Locate the cell with the specified text and output its (x, y) center coordinate. 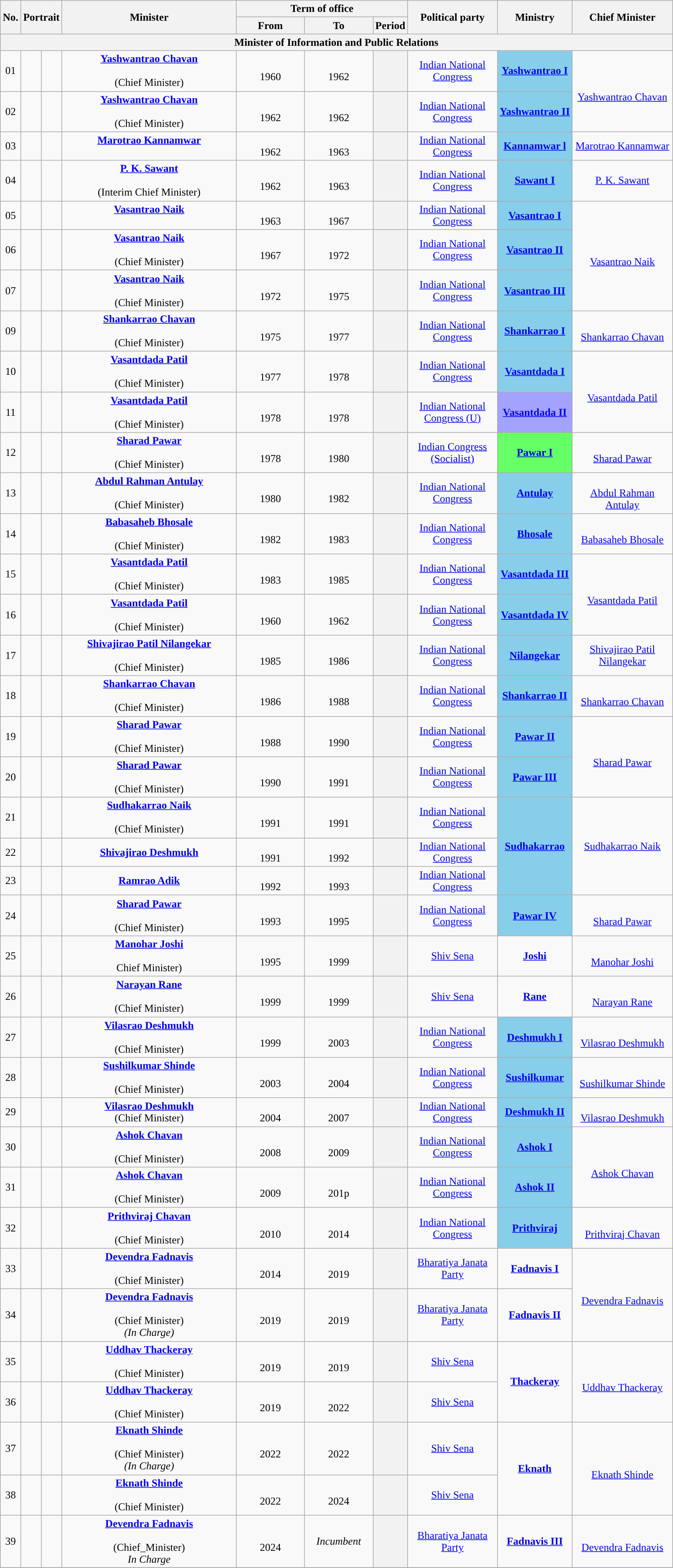
Minister of Information and Public Relations (337, 42)
Deshmukh II (535, 1113)
Joshi (535, 956)
Fadnavis I (535, 1268)
Abdul Rahman Antulay (622, 493)
38 (11, 1495)
To (338, 26)
Devendra Fadnavis (Chief Minister) (149, 1268)
06 (11, 250)
Deshmukh I (535, 1037)
17 (11, 655)
Prithviraj Chavan (Chief Minister) (149, 1228)
Prithviraj Chavan (622, 1228)
Vasantdada II (535, 412)
21 (11, 817)
36 (11, 1402)
2010 (271, 1228)
Pawar IV (535, 915)
Ashok Chavan (622, 1167)
Babasaheb Bhosale (Chief Minister) (149, 534)
Sudhakarrao Naik (622, 846)
Narayan Rane (Chief Minister) (149, 996)
Shankarrao I (535, 331)
Yashwantrao Chavan (622, 91)
29 (11, 1113)
Yashwantrao II (535, 111)
Term of office (322, 9)
Vasantrao III (535, 290)
19 (11, 736)
24 (11, 915)
Thackeray (535, 1382)
Sudhakarrao (535, 846)
Yashwantrao I (535, 71)
35 (11, 1361)
11 (11, 412)
Shivajirao Patil Nilangekar (Chief Minister) (149, 655)
Antulay (535, 493)
Vasantdada IV (535, 615)
20 (11, 777)
Kannamwar l (535, 146)
Shankarrao II (535, 696)
Rane (535, 996)
201p (338, 1187)
Period (390, 26)
Indian National Congress (U) (452, 412)
Shivajirao Deshmukh (149, 852)
28 (11, 1078)
P. K. Sawant (Interim Chief Minister) (149, 181)
Nilangekar (535, 655)
12 (11, 453)
Devendra Fadnavis (Chief Minister) (In Charge) (149, 1315)
Eknath Shinde (Chief Minister) (In Charge) (149, 1448)
26 (11, 996)
Ministry (535, 17)
Babasaheb Bhosale (622, 534)
No. (11, 17)
Vasantdada I (535, 371)
03 (11, 146)
Ashok I (535, 1147)
01 (11, 71)
Chief Minister (622, 17)
Fadnavis II (535, 1315)
Eknath Shinde (Chief Minister) (149, 1495)
Shivajirao Patil Nilangekar (622, 655)
31 (11, 1187)
P. K. Sawant (622, 181)
Indian Congress (Socialist) (452, 453)
18 (11, 696)
33 (11, 1268)
32 (11, 1228)
23 (11, 881)
02 (11, 111)
Eknath (535, 1468)
Devendra Fadnavis (Chief_Minister) In Charge (149, 1542)
27 (11, 1037)
Prithviraj (535, 1228)
Pawar III (535, 777)
07 (11, 290)
Vasantrao II (535, 250)
25 (11, 956)
13 (11, 493)
Minister (149, 17)
05 (11, 215)
Vasantrao I (535, 215)
Manohar Joshi Chief Minister) (149, 956)
Sushilkumar (535, 1078)
Ramrao Adik (149, 881)
2007 (338, 1113)
Vasantdada III (535, 574)
Manohar Joshi (622, 956)
09 (11, 331)
Sawant I (535, 181)
Political party (452, 17)
34 (11, 1315)
Fadnavis III (535, 1542)
Bhosale (535, 534)
Sushilkumar Shinde (Chief Minister) (149, 1078)
Pawar II (535, 736)
Incumbent (338, 1542)
Uddhav Thackeray (622, 1382)
2008 (271, 1147)
Sudhakarrao Naik (Chief Minister) (149, 817)
22 (11, 852)
37 (11, 1448)
Pawar I (535, 453)
04 (11, 181)
10 (11, 371)
39 (11, 1542)
From (271, 26)
Ashok II (535, 1187)
Abdul Rahman Antulay (Chief Minister) (149, 493)
16 (11, 615)
Sushilkumar Shinde (622, 1078)
30 (11, 1147)
Eknath Shinde (622, 1468)
Narayan Rane (622, 996)
15 (11, 574)
Portrait (41, 17)
14 (11, 534)
